Extract the [X, Y] coordinate from the center of the cell holding the provided text.  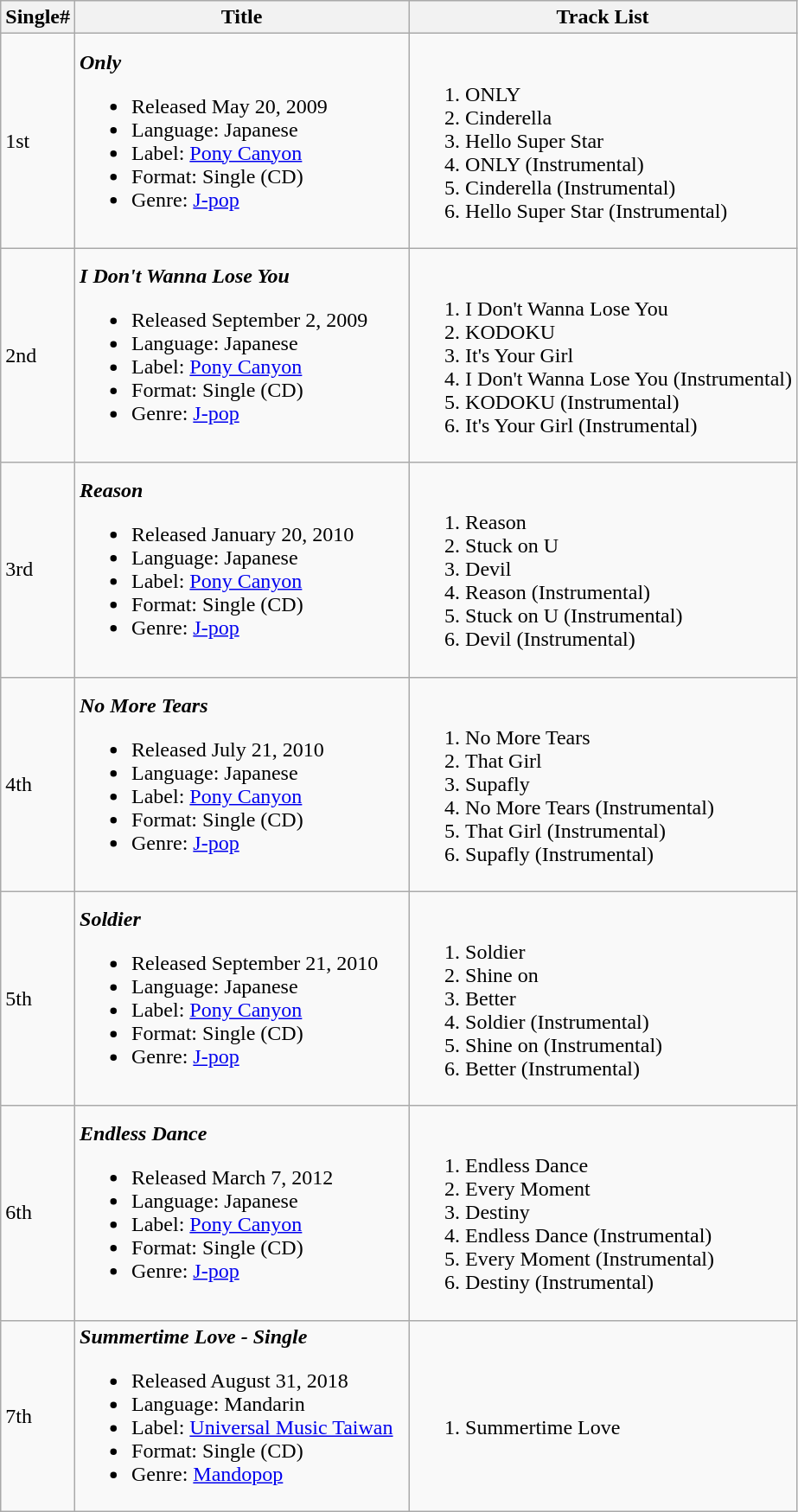
3rd [38, 570]
OnlyReleased May 20, 2009Language: JapaneseLabel: Pony CanyonFormat: Single (CD)Genre: J-pop [242, 141]
Summertime Love - SingleReleased August 31, 2018Language: MandarinLabel: Universal Music TaiwanFormat: Single (CD)Genre: Mandopop [242, 1416]
4th [38, 784]
Summertime Love [603, 1416]
6th [38, 1213]
2nd [38, 355]
Track List [603, 17]
7th [38, 1416]
ONLYCinderellaHello Super StarONLY (Instrumental)Cinderella (Instrumental)Hello Super Star (Instrumental) [603, 141]
Title [242, 17]
Single# [38, 17]
No More TearsReleased July 21, 2010Language: JapaneseLabel: Pony CanyonFormat: Single (CD)Genre: J-pop [242, 784]
Endless DanceEvery MomentDestinyEndless Dance (Instrumental)Every Moment (Instrumental)Destiny (Instrumental) [603, 1213]
I Don't Wanna Lose YouKODOKUIt's Your GirlI Don't Wanna Lose You (Instrumental)KODOKU (Instrumental)It's Your Girl (Instrumental) [603, 355]
SoldierShine onBetterSoldier (Instrumental)Shine on (Instrumental)Better (Instrumental) [603, 998]
ReasonReleased January 20, 2010Language: JapaneseLabel: Pony CanyonFormat: Single (CD)Genre: J-pop [242, 570]
I Don't Wanna Lose YouReleased September 2, 2009Language: JapaneseLabel: Pony CanyonFormat: Single (CD)Genre: J-pop [242, 355]
5th [38, 998]
1st [38, 141]
SoldierReleased September 21, 2010Language: JapaneseLabel: Pony CanyonFormat: Single (CD)Genre: J-pop [242, 998]
No More TearsThat GirlSupaflyNo More Tears (Instrumental)That Girl (Instrumental)Supafly (Instrumental) [603, 784]
Endless DanceReleased March 7, 2012Language: JapaneseLabel: Pony CanyonFormat: Single (CD)Genre: J-pop [242, 1213]
ReasonStuck on UDevilReason (Instrumental)Stuck on U (Instrumental)Devil (Instrumental) [603, 570]
